Capture the cell that displays the provided text and extract its (X, Y) central coordinate. 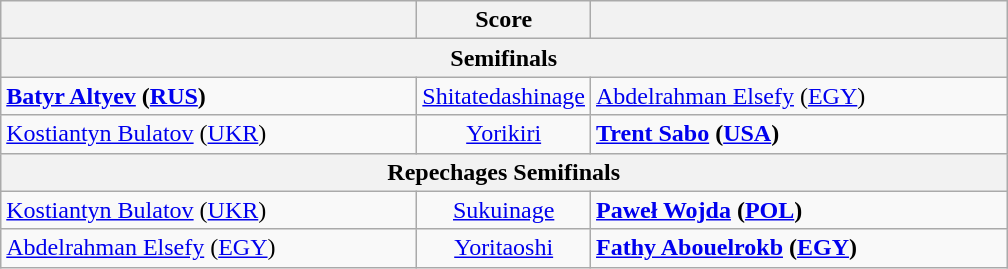
Trent Sabo (USA) (799, 134)
Fathy Abouelrokb (EGY) (799, 248)
Yoritaoshi (504, 248)
Paweł Wojda (POL) (799, 210)
Batyr Altyev (RUS) (209, 96)
Score (504, 20)
Semifinals (504, 58)
Yorikiri (504, 134)
Sukuinage (504, 210)
Repechages Semifinals (504, 172)
Shitatedashinage (504, 96)
